Extract the (x, y) coordinate from the center of the cell holding the provided text.  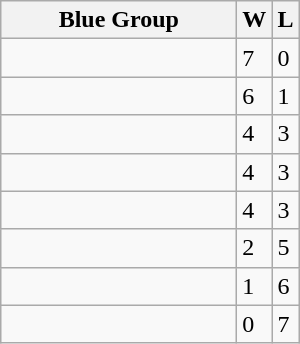
2 (254, 248)
L (286, 20)
5 (286, 248)
W (254, 20)
Blue Group (119, 20)
